From the cell containing the given text, extract its center point as [X, Y] coordinate. 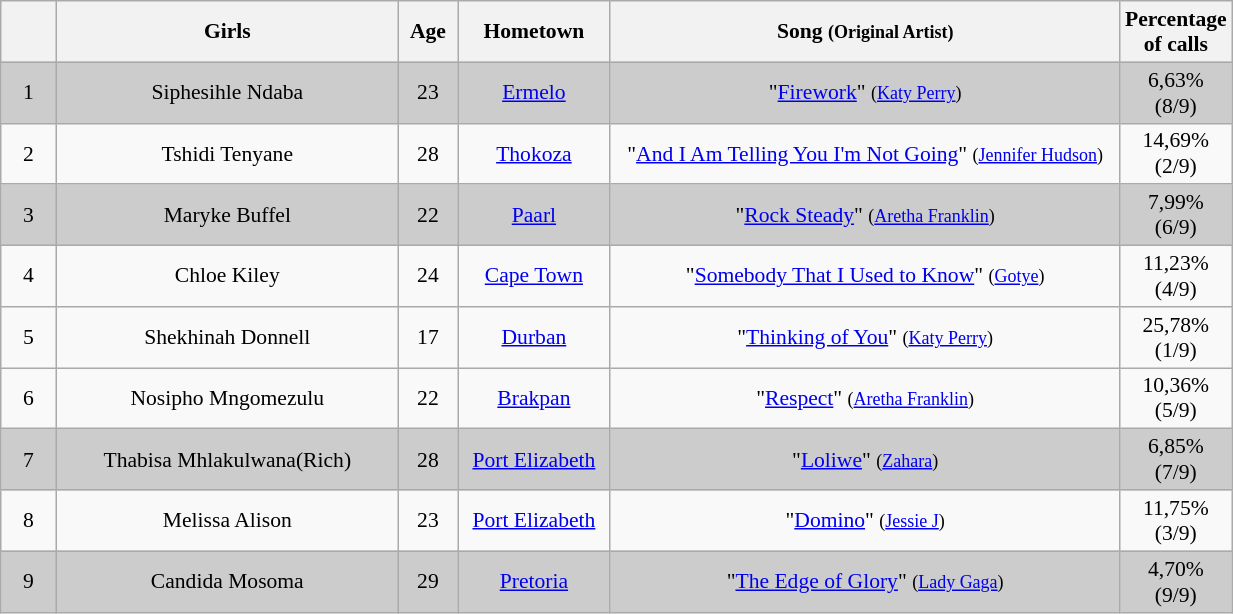
10,36% (5/9) [1176, 398]
"Rock Steady" (Aretha Franklin) [865, 216]
"Respect" (Aretha Franklin) [865, 398]
Ermelo [534, 92]
29 [428, 582]
11,23% (4/9) [1176, 276]
Durban [534, 338]
24 [428, 276]
Hometown [534, 32]
Girls [227, 32]
Cape Town [534, 276]
Siphesihle Ndaba [227, 92]
"Firework" (Katy Perry) [865, 92]
Nosipho Mngomezulu [227, 398]
"And I Am Telling You I'm Not Going" (Jennifer Hudson) [865, 154]
5 [29, 338]
Pretoria [534, 582]
Percentage of calls [1176, 32]
1 [29, 92]
4,70% (9/9) [1176, 582]
Chloe Kiley [227, 276]
7 [29, 460]
"The Edge of Glory" (Lady Gaga) [865, 582]
14,69% (2/9) [1176, 154]
"Somebody That I Used to Know" (Gotye) [865, 276]
2 [29, 154]
8 [29, 520]
6,63% (8/9) [1176, 92]
6,85% (7/9) [1176, 460]
3 [29, 216]
Paarl [534, 216]
Candida Mosoma [227, 582]
Thokoza [534, 154]
Thabisa Mhlakulwana(Rich) [227, 460]
Shekhinah Donnell [227, 338]
"Thinking of You" (Katy Perry) [865, 338]
11,75% (3/9) [1176, 520]
Maryke Buffel [227, 216]
Age [428, 32]
4 [29, 276]
"Loliwe" (Zahara) [865, 460]
Tshidi Tenyane [227, 154]
7,99% (6/9) [1176, 216]
6 [29, 398]
Melissa Alison [227, 520]
Song (Original Artist) [865, 32]
25,78% (1/9) [1176, 338]
9 [29, 582]
17 [428, 338]
"Domino" (Jessie J) [865, 520]
Brakpan [534, 398]
